Detect which cell encompasses the target text, then output its (x, y) center coordinate. 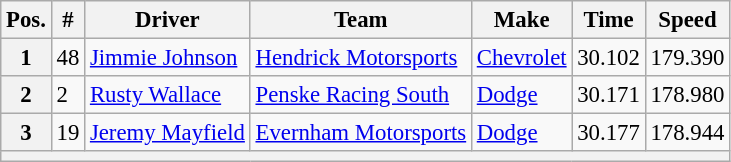
Chevrolet (521, 58)
Evernham Motorsports (360, 133)
30.177 (608, 133)
Speed (688, 20)
30.171 (608, 95)
19 (68, 133)
1 (26, 58)
Penske Racing South (360, 95)
Pos. (26, 20)
Make (521, 20)
Jeremy Mayfield (168, 133)
Hendrick Motorsports (360, 58)
# (68, 20)
178.944 (688, 133)
Time (608, 20)
Jimmie Johnson (168, 58)
Driver (168, 20)
179.390 (688, 58)
Team (360, 20)
3 (26, 133)
178.980 (688, 95)
30.102 (608, 58)
48 (68, 58)
Rusty Wallace (168, 95)
